Find where the given text appears and provide that cell's center as [x, y] coordinate. 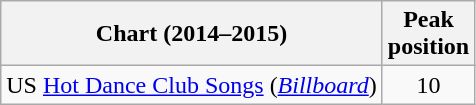
Peakposition [428, 34]
Chart (2014–2015) [192, 34]
10 [428, 85]
US Hot Dance Club Songs (Billboard) [192, 85]
